Identify which cell holds the provided text, then report its [x, y] central coordinate. 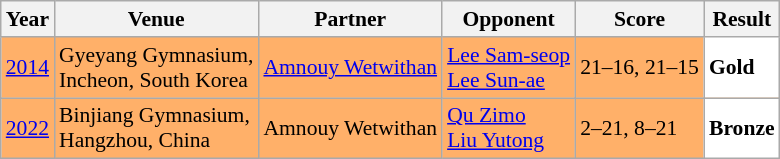
2–21, 8–21 [640, 128]
Venue [156, 19]
Result [742, 19]
Bronze [742, 128]
Lee Sam-seop Lee Sun-ae [508, 68]
Gyeyang Gymnasium,Incheon, South Korea [156, 68]
2014 [28, 68]
Opponent [508, 19]
Partner [350, 19]
Year [28, 19]
Gold [742, 68]
2022 [28, 128]
Score [640, 19]
21–16, 21–15 [640, 68]
Qu Zimo Liu Yutong [508, 128]
Binjiang Gymnasium,Hangzhou, China [156, 128]
